Output the [x, y] coordinate of the center of the cell containing the given text.  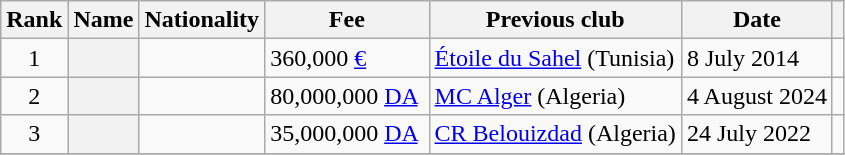
80,000,000 DA [347, 96]
Date [756, 20]
3 [34, 134]
8 July 2014 [756, 58]
Rank [34, 20]
Previous club [555, 20]
CR Belouizdad (Algeria) [555, 134]
24 July 2022 [756, 134]
1 [34, 58]
Nationality [202, 20]
4 August 2024 [756, 96]
Fee [347, 20]
MC Alger (Algeria) [555, 96]
Name [104, 20]
35,000,000 DA [347, 134]
Étoile du Sahel (Tunisia) [555, 58]
360,000 € [347, 58]
2 [34, 96]
